Capture the cell that displays the provided text and extract its [x, y] central coordinate. 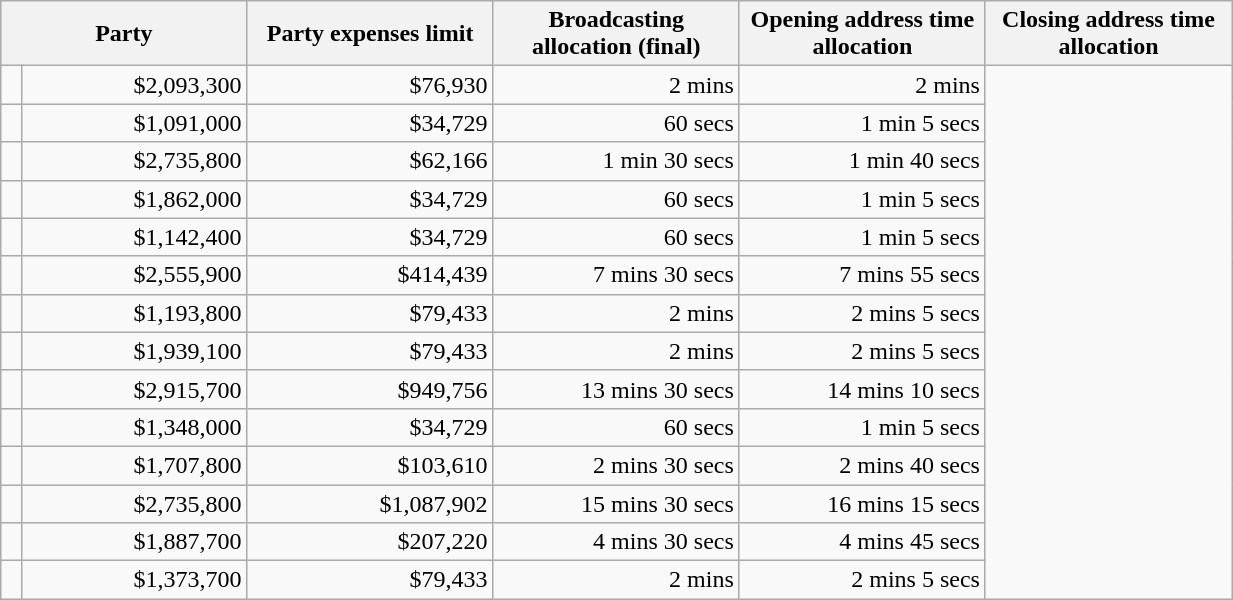
Opening address time allocation [862, 34]
$1,707,800 [134, 465]
$1,142,400 [134, 237]
Party [124, 34]
$103,610 [370, 465]
$1,348,000 [134, 427]
7 mins 55 secs [862, 275]
14 mins 10 secs [862, 389]
$1,862,000 [134, 199]
4 mins 30 secs [616, 542]
$1,373,700 [134, 580]
Closing address time allocation [1108, 34]
Broadcasting allocation (final) [616, 34]
2 mins 40 secs [862, 465]
15 mins 30 secs [616, 503]
13 mins 30 secs [616, 389]
1 min 40 secs [862, 161]
7 mins 30 secs [616, 275]
$1,087,902 [370, 503]
$1,091,000 [134, 123]
$949,756 [370, 389]
Party expenses limit [370, 34]
$414,439 [370, 275]
$2,915,700 [134, 389]
$62,166 [370, 161]
$2,555,900 [134, 275]
4 mins 45 secs [862, 542]
$2,093,300 [134, 85]
$76,930 [370, 85]
1 min 30 secs [616, 161]
16 mins 15 secs [862, 503]
$1,939,100 [134, 351]
$207,220 [370, 542]
$1,193,800 [134, 313]
$1,887,700 [134, 542]
2 mins 30 secs [616, 465]
